Pinpoint the cell where the given text exists, returning its (x, y) midpoint coordinate. 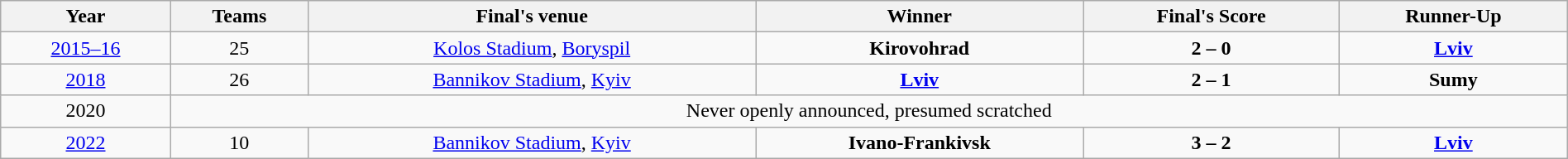
2022 (86, 142)
25 (239, 48)
10 (239, 142)
Runner-Up (1453, 17)
2018 (86, 79)
Ivano-Frankivsk (920, 142)
Kirovohrad (920, 48)
Year (86, 17)
Kolos Stadium, Boryspil (531, 48)
2015–16 (86, 48)
Never openly announced, presumed scratched (868, 111)
2 – 0 (1212, 48)
2020 (86, 111)
Winner (920, 17)
Sumy (1453, 79)
3 – 2 (1212, 142)
Final's venue (531, 17)
2 – 1 (1212, 79)
Teams (239, 17)
Final's Score (1212, 17)
26 (239, 79)
